Scan for the cell matching the given text and deliver its (X, Y) coordinate at center. 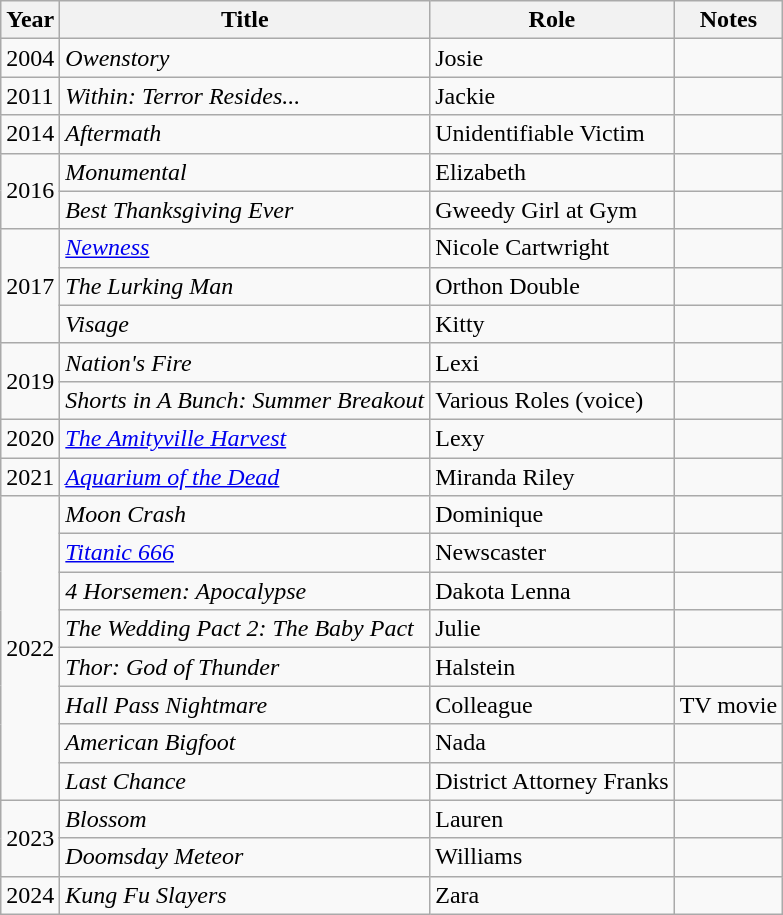
Year (30, 20)
Lauren (552, 819)
Colleague (552, 705)
Halstein (552, 667)
Lexy (552, 438)
2014 (30, 134)
Kung Fu Slayers (245, 895)
4 Horsemen: Apocalypse (245, 591)
Owenstory (245, 58)
Newness (245, 248)
Nation's Fire (245, 362)
Josie (552, 58)
2004 (30, 58)
Gweedy Girl at Gym (552, 210)
The Lurking Man (245, 286)
The Wedding Pact 2: The Baby Pact (245, 629)
Moon Crash (245, 515)
Zara (552, 895)
Miranda Riley (552, 477)
Dominique (552, 515)
Hall Pass Nightmare (245, 705)
Newscaster (552, 553)
Visage (245, 324)
2016 (30, 191)
2022 (30, 648)
Role (552, 20)
2017 (30, 286)
Jackie (552, 96)
2020 (30, 438)
2011 (30, 96)
District Attorney Franks (552, 781)
Titanic 666 (245, 553)
Notes (728, 20)
Lexi (552, 362)
2024 (30, 895)
Thor: God of Thunder (245, 667)
The Amityville Harvest (245, 438)
Kitty (552, 324)
Nada (552, 743)
Dakota Lenna (552, 591)
Aftermath (245, 134)
Last Chance (245, 781)
Shorts in A Bunch: Summer Breakout (245, 400)
Within: Terror Resides... (245, 96)
2019 (30, 381)
2023 (30, 838)
2021 (30, 477)
Doomsday Meteor (245, 857)
American Bigfoot (245, 743)
Title (245, 20)
Nicole Cartwright (552, 248)
Various Roles (voice) (552, 400)
Julie (552, 629)
Monumental (245, 172)
Blossom (245, 819)
Elizabeth (552, 172)
Unidentifiable Victim (552, 134)
Williams (552, 857)
Best Thanksgiving Ever (245, 210)
Orthon Double (552, 286)
Aquarium of the Dead (245, 477)
TV movie (728, 705)
